Scan for the cell matching the given text and deliver its [X, Y] coordinate at center. 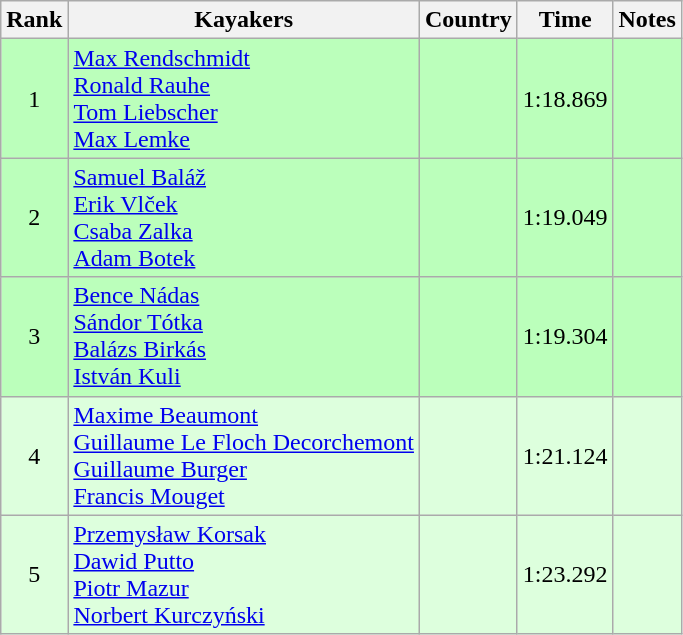
Maxime BeaumontGuillaume Le Floch DecorchemontGuillaume BurgerFrancis Mouget [244, 456]
2 [34, 218]
Time [565, 20]
1:19.304 [565, 336]
Przemysław KorsakDawid PuttoPiotr MazurNorbert Kurczyński [244, 574]
Rank [34, 20]
Samuel BalážErik VlčekCsaba ZalkaAdam Botek [244, 218]
Notes [647, 20]
5 [34, 574]
1:23.292 [565, 574]
Bence NádasSándor TótkaBalázs BirkásIstván Kuli [244, 336]
Max RendschmidtRonald RauheTom LiebscherMax Lemke [244, 98]
Kayakers [244, 20]
3 [34, 336]
4 [34, 456]
1 [34, 98]
Country [468, 20]
1:21.124 [565, 456]
1:19.049 [565, 218]
1:18.869 [565, 98]
